Determine the (x, y) coordinate at the center of the cell enclosing the given text.  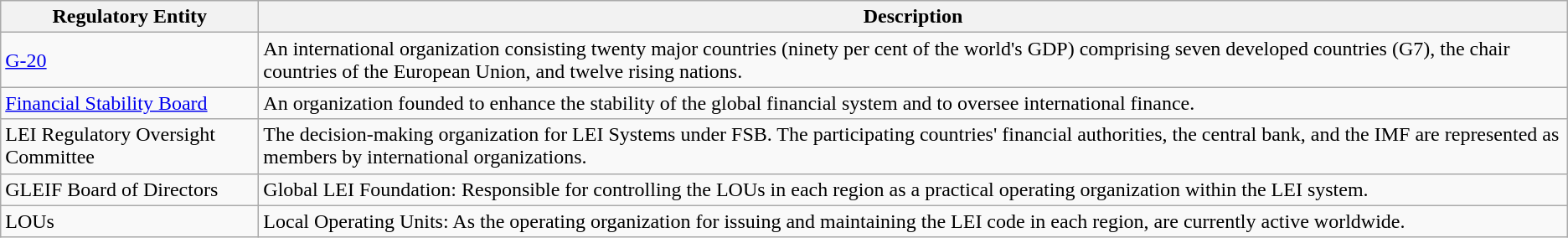
Description (913, 17)
Global LEI Foundation: Responsible for controlling the LOUs in each region as a practical operating organization within the LEI system. (913, 189)
LEI Regulatory Oversight Committee (130, 146)
G-20 (130, 60)
LOUs (130, 221)
GLEIF Board of Directors (130, 189)
An organization founded to enhance the stability of the global financial system and to oversee international finance. (913, 103)
Local Operating Units: As the operating organization for issuing and maintaining the LEI code in each region, are currently active worldwide. (913, 221)
Financial Stability Board (130, 103)
Regulatory Entity (130, 17)
